Find where the given text appears and provide that cell's center as (X, Y) coordinate. 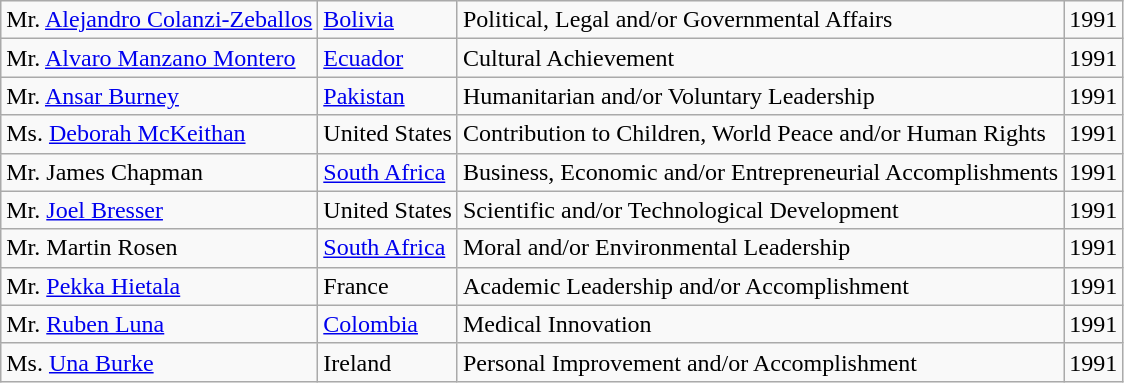
Scientific and/or Technological Development (760, 210)
Mr. Joel Bresser (160, 210)
France (388, 286)
Mr. Ruben Luna (160, 324)
Political, Legal and/or Governmental Affairs (760, 20)
Colombia (388, 324)
Mr. Alvaro Manzano Montero (160, 58)
Mr. Ansar Burney (160, 96)
Ms. Una Burke (160, 362)
Contribution to Children, World Peace and/or Human Rights (760, 134)
Medical Innovation (760, 324)
Bolivia (388, 20)
Personal Improvement and/or Accomplishment (760, 362)
Humanitarian and/or Voluntary Leadership (760, 96)
Ireland (388, 362)
Business, Economic and/or Entrepreneurial Accomplishments (760, 172)
Mr. Alejandro Colanzi-Zeballos (160, 20)
Moral and/or Environmental Leadership (760, 248)
Cultural Achievement (760, 58)
Ecuador (388, 58)
Academic Leadership and/or Accomplishment (760, 286)
Ms. Deborah McKeithan (160, 134)
Mr. Pekka Hietala (160, 286)
Mr. Martin Rosen (160, 248)
Mr. James Chapman (160, 172)
Pakistan (388, 96)
